Capture the cell that displays the provided text and extract its [x, y] central coordinate. 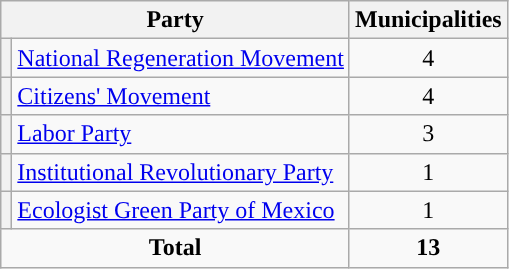
Labor Party [181, 134]
Institutional Revolutionary Party [181, 172]
Total [176, 248]
3 [428, 134]
13 [428, 248]
Party [176, 20]
Municipalities [428, 20]
Citizens' Movement [181, 96]
Ecologist Green Party of Mexico [181, 210]
National Regeneration Movement [181, 58]
